Detect which cell encompasses the target text, then output its (x, y) center coordinate. 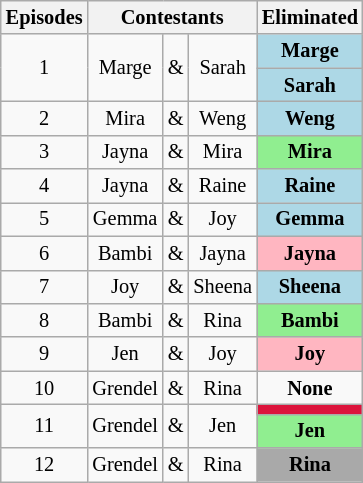
11 (44, 426)
12 (44, 465)
7 (44, 287)
6 (44, 253)
4 (44, 186)
Eliminated (310, 17)
10 (44, 388)
2 (44, 118)
8 (44, 320)
Contestants (172, 17)
5 (44, 219)
Episodes (44, 17)
3 (44, 152)
1 (44, 68)
None (310, 388)
9 (44, 354)
